Determine the [X, Y] coordinate at the center of the cell enclosing the given text.  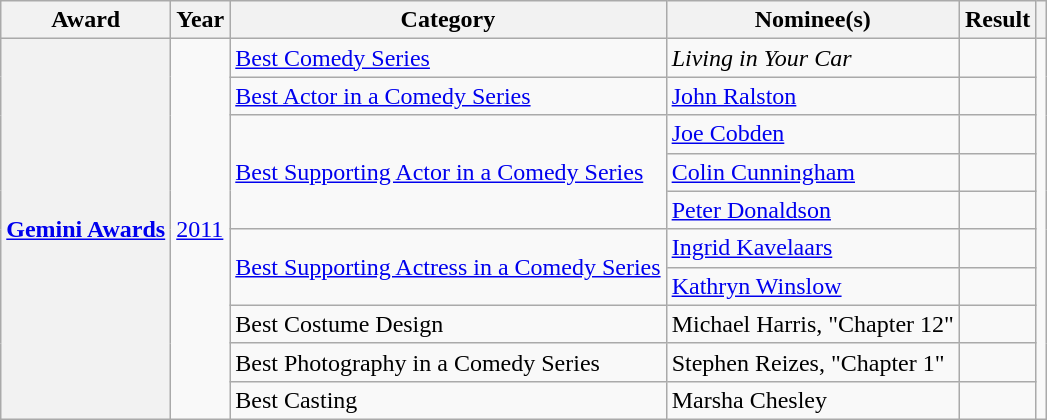
2011 [200, 230]
Category [448, 20]
John Ralston [812, 96]
Best Supporting Actor in a Comedy Series [448, 172]
Living in Your Car [812, 58]
Best Comedy Series [448, 58]
Kathryn Winslow [812, 286]
Nominee(s) [812, 20]
Best Actor in a Comedy Series [448, 96]
Best Casting [448, 400]
Award [86, 20]
Joe Cobden [812, 134]
Result [997, 20]
Ingrid Kavelaars [812, 248]
Marsha Chesley [812, 400]
Best Costume Design [448, 324]
Michael Harris, "Chapter 12" [812, 324]
Peter Donaldson [812, 210]
Gemini Awards [86, 230]
Year [200, 20]
Best Photography in a Comedy Series [448, 362]
Best Supporting Actress in a Comedy Series [448, 267]
Colin Cunningham [812, 172]
Stephen Reizes, "Chapter 1" [812, 362]
